Locate the cell with the specified text and output its [X, Y] center coordinate. 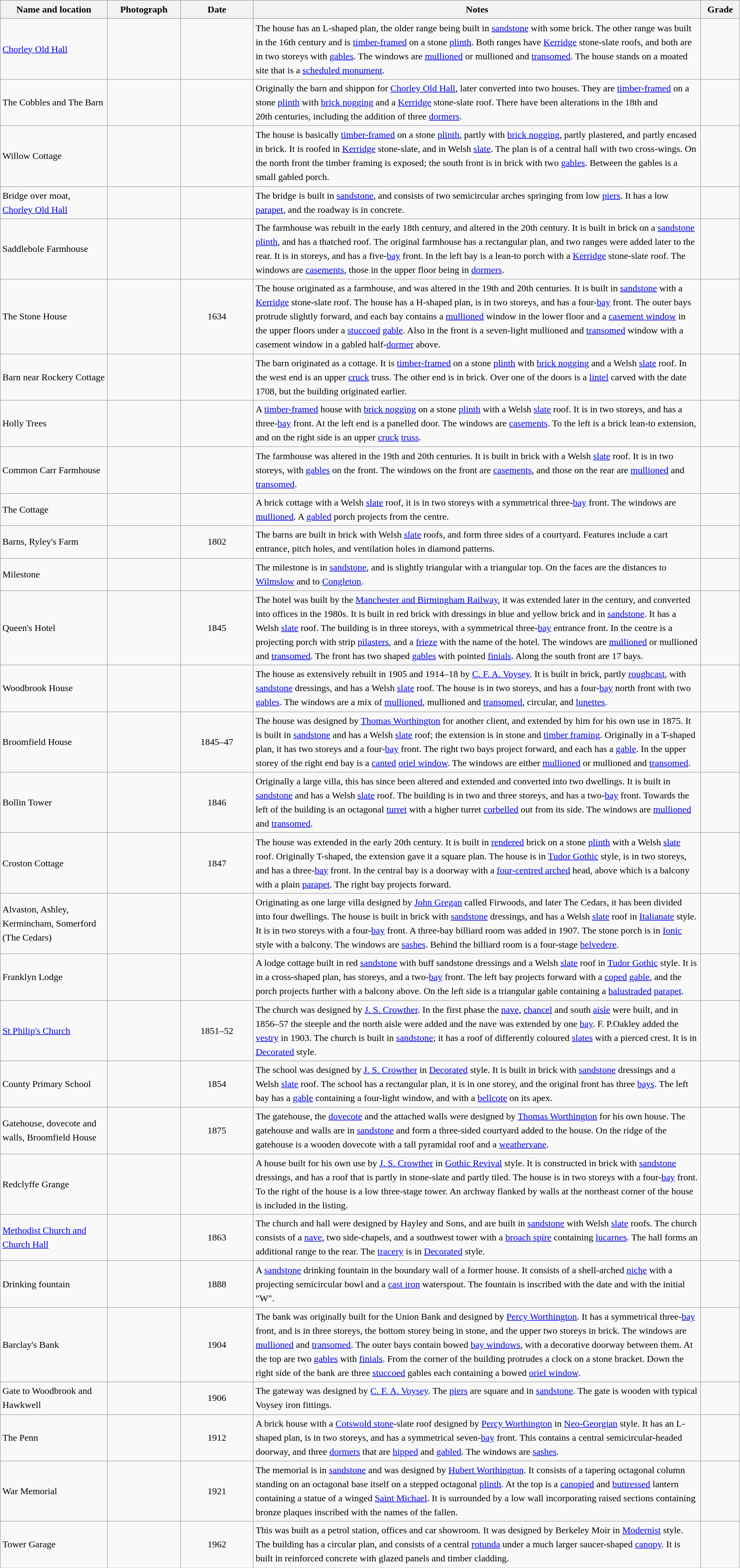
1845–47 [217, 742]
Gate to Woodbrook and Hawkwell [54, 1398]
Franklyn Lodge [54, 977]
Croston Cottage [54, 863]
1845 [217, 628]
1888 [217, 1284]
Alvaston, Ashley, Kermincham, Somerford (The Cedars) [54, 924]
Barclay's Bank [54, 1345]
Common Carr Farmhouse [54, 470]
Saddlebole Farmhouse [54, 249]
Grade [720, 9]
Methodist Church and Church Hall [54, 1238]
Notes [477, 9]
Drinking fountain [54, 1284]
Name and location [54, 9]
St Philip's Church [54, 1031]
1875 [217, 1131]
1912 [217, 1438]
Date [217, 9]
The Stone House [54, 316]
Willow Cottage [54, 156]
1851–52 [217, 1031]
1904 [217, 1345]
1802 [217, 542]
Woodbrook House [54, 689]
1962 [217, 1545]
The Cobbles and The Barn [54, 102]
The milestone is in sandstone, and is slightly triangular with a triangular top. On the faces are the distances to Wilmslow and to Congleton. [477, 575]
1863 [217, 1238]
Barns, Ryley's Farm [54, 542]
Tower Garage [54, 1545]
Bollin Tower [54, 803]
The Cottage [54, 509]
1634 [217, 316]
The gateway was designed by C. F. A. Voysey. The piers are square and in sandstone. The gate is wooden with typical Voysey iron fittings. [477, 1398]
Gatehouse, dovecote and walls, Broomfield House [54, 1131]
The Penn [54, 1438]
Queen's Hotel [54, 628]
1847 [217, 863]
1846 [217, 803]
1854 [217, 1084]
County Primary School [54, 1084]
Photograph [144, 9]
Holly Trees [54, 423]
1906 [217, 1398]
War Memorial [54, 1491]
Redclyffe Grange [54, 1184]
1921 [217, 1491]
Broomfield House [54, 742]
Chorley Old Hall [54, 49]
Bridge over moat,Chorley Old Hall [54, 202]
Barn near Rockery Cottage [54, 377]
Milestone [54, 575]
